Identify which cell holds the provided text, then report its [X, Y] central coordinate. 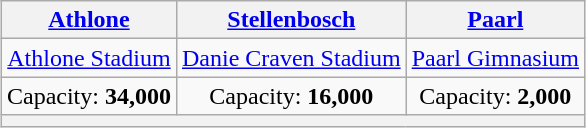
Capacity: 16,000 [291, 96]
Stellenbosch [291, 20]
Athlone [88, 20]
Paarl Gimnasium [495, 58]
Capacity: 2,000 [495, 96]
Capacity: 34,000 [88, 96]
Danie Craven Stadium [291, 58]
Athlone Stadium [88, 58]
Paarl [495, 20]
